Capture the cell that displays the provided text and extract its (x, y) central coordinate. 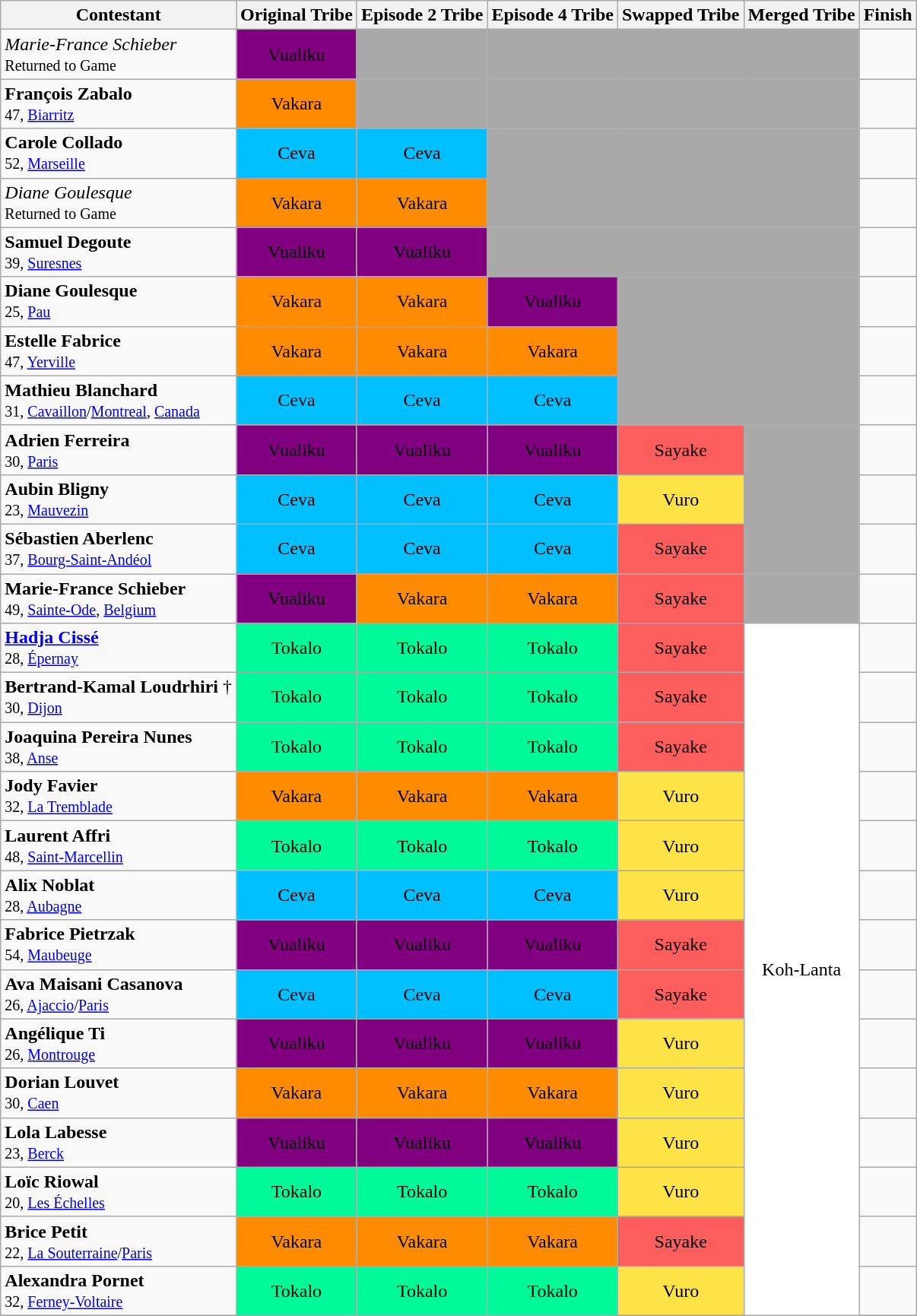
Angélique Ti26, Montrouge (119, 1043)
Marie-France SchieberReturned to Game (119, 55)
Mathieu Blanchard31, Cavaillon/Montreal, Canada (119, 400)
Alexandra Pornet32, Ferney-Voltaire (119, 1291)
Alix Noblat28, Aubagne (119, 896)
Loïc Riowal20, Les Échelles (119, 1192)
Diane Goulesque25, Pau (119, 301)
Brice Petit22, La Souterraine/Paris (119, 1241)
Episode 4 Tribe (553, 15)
Ava Maisani Casanova26, Ajaccio/Paris (119, 994)
Joaquina Pereira Nunes38, Anse (119, 747)
François Zabalo47, Biarritz (119, 103)
Lola Labesse23, Berck (119, 1142)
Diane GoulesqueReturned to Game (119, 202)
Estelle Fabrice47, Yerville (119, 351)
Merged Tribe (801, 15)
Hadja Cissé28, Épernay (119, 648)
Bertrand-Kamal Loudrhiri †30, Dijon (119, 698)
Samuel Degoute39, Suresnes (119, 252)
Aubin Bligny23, Mauvezin (119, 499)
Fabrice Pietrzak54, Maubeuge (119, 944)
Episode 2 Tribe (422, 15)
Original Tribe (297, 15)
Contestant (119, 15)
Carole Collado52, Marseille (119, 154)
Sébastien Aberlenc37, Bourg-Saint-Andéol (119, 549)
Adrien Ferreira30, Paris (119, 450)
Marie-France Schieber49, Sainte-Ode, Belgium (119, 598)
Laurent Affri48, Saint-Marcellin (119, 845)
Koh-Lanta (801, 970)
Jody Favier32, La Tremblade (119, 797)
Dorian Louvet30, Caen (119, 1093)
Finish (888, 15)
Swapped Tribe (681, 15)
